Output the [X, Y] coordinate of the center of the cell containing the given text.  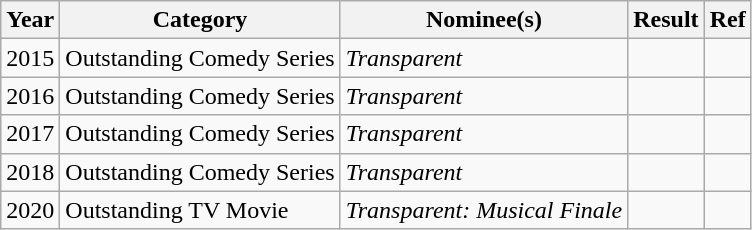
Year [30, 20]
2015 [30, 58]
Result [666, 20]
Ref [728, 20]
2016 [30, 96]
Outstanding TV Movie [200, 210]
2020 [30, 210]
2017 [30, 134]
Category [200, 20]
2018 [30, 172]
Nominee(s) [484, 20]
Transparent: Musical Finale [484, 210]
